Return the [x, y] coordinate for the center point of the cell that contains the specified text.  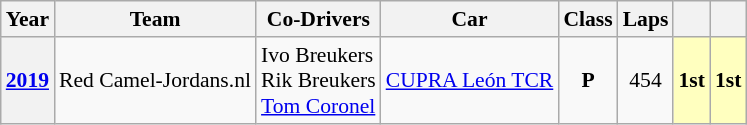
CUPRA León TCR [470, 80]
P [588, 80]
Class [588, 19]
Year [28, 19]
Laps [646, 19]
Red Camel-Jordans.nl [155, 80]
2019 [28, 80]
Ivo Breukers Rik Breukers Tom Coronel [318, 80]
Team [155, 19]
Co-Drivers [318, 19]
Car [470, 19]
454 [646, 80]
